Locate the cell with the specified text and output its [X, Y] center coordinate. 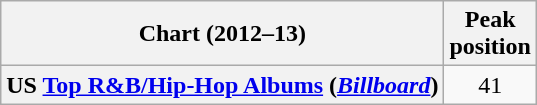
Chart (2012–13) [222, 34]
US Top R&B/Hip-Hop Albums (Billboard) [222, 85]
41 [490, 85]
Peakposition [490, 34]
